Scan for the cell matching the given text and deliver its (X, Y) coordinate at center. 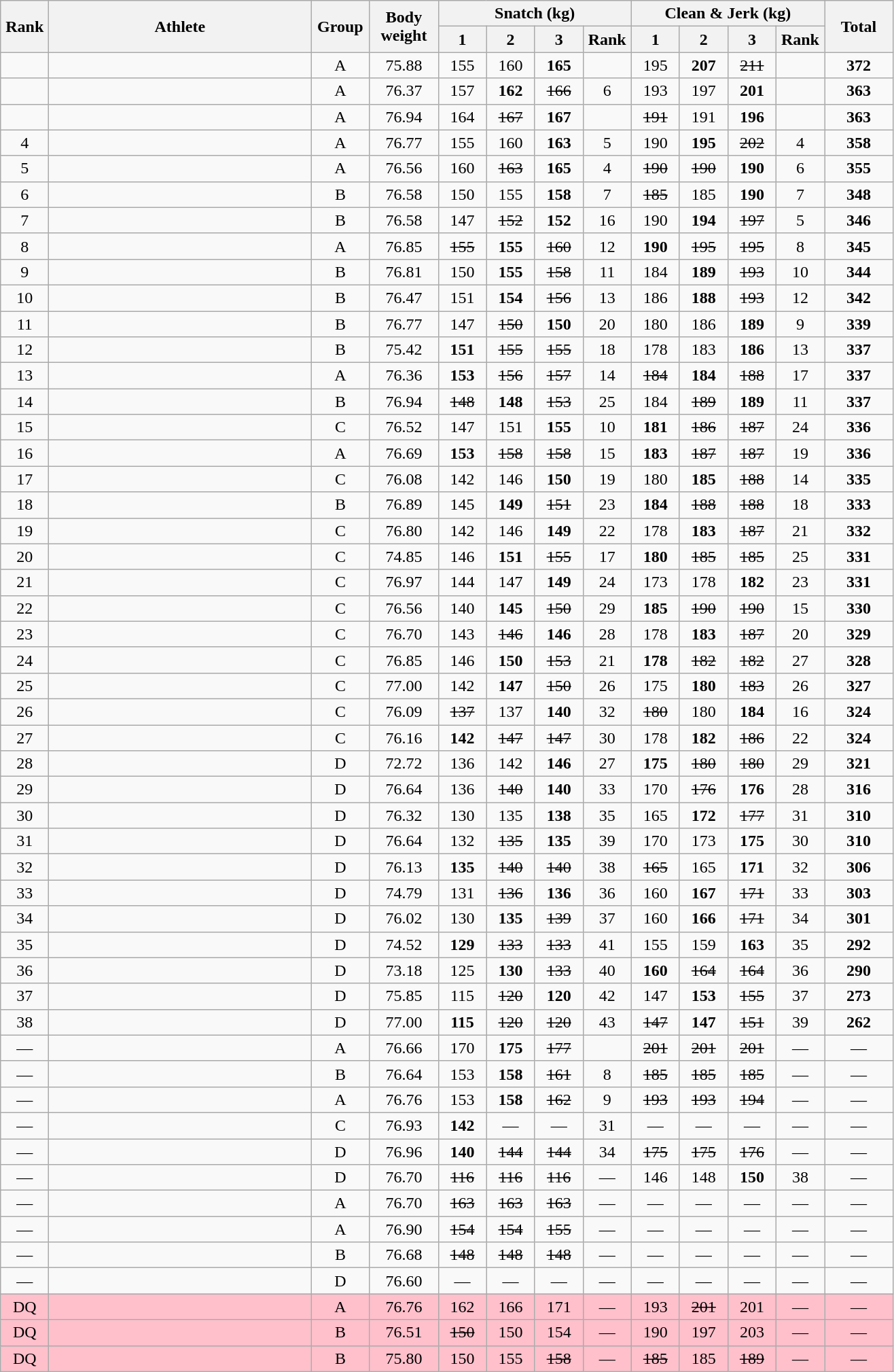
76.97 (404, 582)
328 (859, 660)
74.85 (404, 557)
129 (462, 945)
372 (859, 65)
321 (859, 764)
172 (704, 815)
75.42 (404, 350)
76.89 (404, 505)
348 (859, 194)
132 (462, 841)
131 (462, 893)
292 (859, 945)
72.72 (404, 764)
76.68 (404, 1255)
73.18 (404, 970)
76.52 (404, 427)
207 (704, 65)
211 (751, 65)
Total (859, 27)
76.51 (404, 1333)
76.66 (404, 1048)
76.16 (404, 737)
74.52 (404, 945)
Snatch (kg) (535, 14)
76.09 (404, 711)
344 (859, 272)
75.88 (404, 65)
76.13 (404, 867)
Group (340, 27)
125 (462, 970)
76.93 (404, 1125)
358 (859, 143)
202 (751, 143)
290 (859, 970)
76.32 (404, 815)
161 (558, 1074)
75.80 (404, 1358)
76.47 (404, 298)
335 (859, 479)
Body weight (404, 27)
262 (859, 1022)
Clean & Jerk (kg) (728, 14)
327 (859, 686)
306 (859, 867)
316 (859, 790)
75.85 (404, 996)
76.81 (404, 272)
273 (859, 996)
139 (558, 919)
76.80 (404, 531)
342 (859, 298)
181 (655, 427)
332 (859, 531)
159 (704, 945)
330 (859, 608)
346 (859, 220)
42 (607, 996)
76.96 (404, 1152)
76.37 (404, 91)
329 (859, 634)
76.69 (404, 453)
345 (859, 246)
143 (462, 634)
41 (607, 945)
Athlete (180, 27)
138 (558, 815)
301 (859, 919)
74.79 (404, 893)
40 (607, 970)
76.60 (404, 1281)
196 (751, 117)
76.36 (404, 376)
43 (607, 1022)
339 (859, 324)
76.02 (404, 919)
303 (859, 893)
76.08 (404, 479)
355 (859, 169)
333 (859, 505)
76.90 (404, 1229)
203 (751, 1333)
